Provide the [x, y] coordinate of the cell's center where the given text is located.  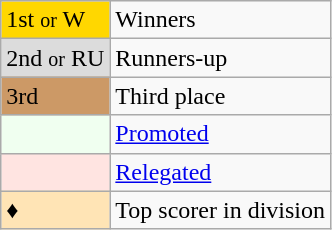
Third place [220, 96]
Promoted [220, 134]
Winners [220, 20]
2nd or RU [56, 58]
3rd [56, 96]
♦ [56, 210]
1st or W [56, 20]
Runners-up [220, 58]
Relegated [220, 172]
Top scorer in division [220, 210]
